For the text-containing cell, return its midpoint in [x, y] coordinate format. 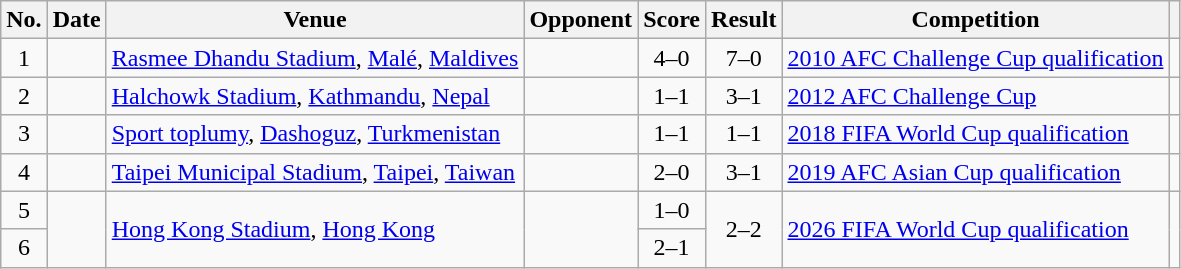
2012 AFC Challenge Cup [976, 96]
Competition [976, 20]
Rasmee Dhandu Stadium, Malé, Maldives [315, 58]
2–1 [672, 248]
2010 AFC Challenge Cup qualification [976, 58]
Score [672, 20]
7–0 [744, 58]
Halchowk Stadium, Kathmandu, Nepal [315, 96]
Taipei Municipal Stadium, Taipei, Taiwan [315, 172]
6 [24, 248]
2019 AFC Asian Cup qualification [976, 172]
4–0 [672, 58]
2018 FIFA World Cup qualification [976, 134]
Venue [315, 20]
Hong Kong Stadium, Hong Kong [315, 229]
4 [24, 172]
Opponent [581, 20]
Sport toplumy, Dashoguz, Turkmenistan [315, 134]
5 [24, 210]
1–0 [672, 210]
2–2 [744, 229]
1 [24, 58]
Result [744, 20]
2026 FIFA World Cup qualification [976, 229]
No. [24, 20]
2 [24, 96]
Date [76, 20]
3 [24, 134]
2–0 [672, 172]
